Identify which cell holds the provided text, then report its [X, Y] central coordinate. 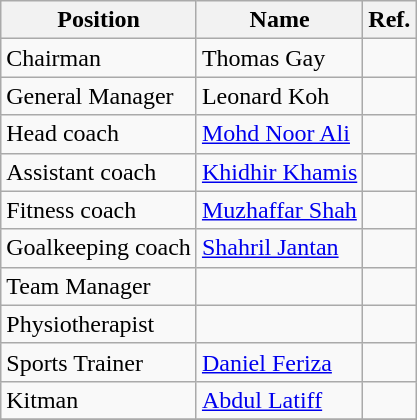
Fitness coach [99, 210]
Goalkeeping coach [99, 248]
Daniel Feriza [279, 362]
Kitman [99, 400]
Thomas Gay [279, 58]
Mohd Noor Ali [279, 134]
Abdul Latiff [279, 400]
Muzhaffar Shah [279, 210]
Shahril Jantan [279, 248]
Leonard Koh [279, 96]
Team Manager [99, 286]
Name [279, 20]
General Manager [99, 96]
Chairman [99, 58]
Ref. [390, 20]
Position [99, 20]
Sports Trainer [99, 362]
Khidhir Khamis [279, 172]
Assistant coach [99, 172]
Head coach [99, 134]
Physiotherapist [99, 324]
